Return (x, y) of the center of cell containing provided text 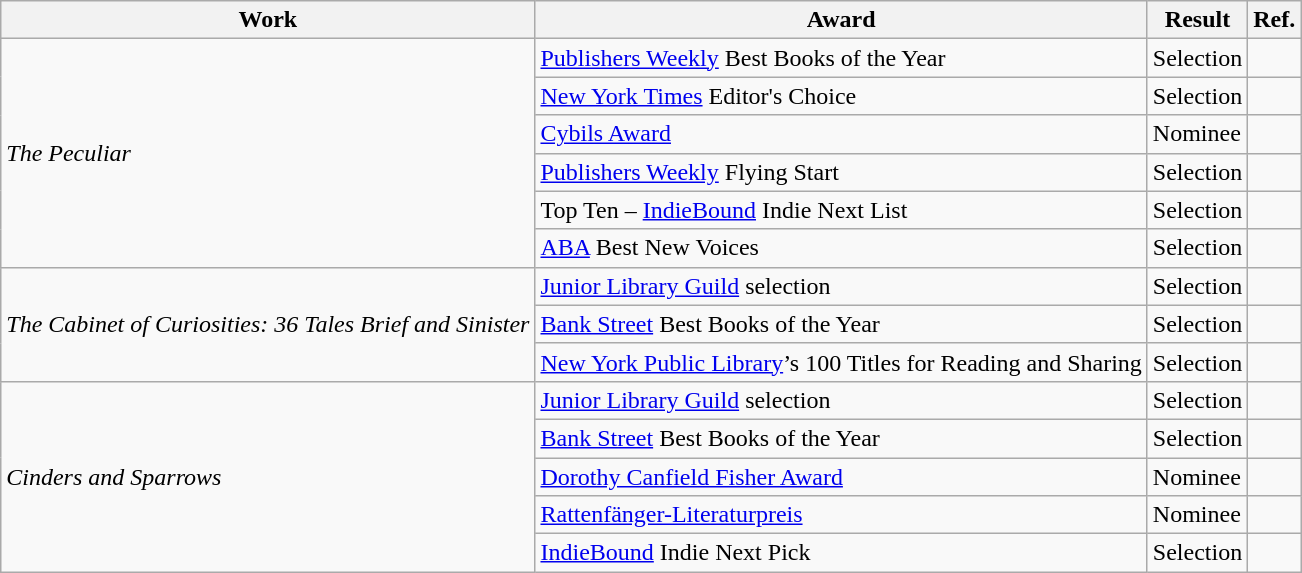
Cybils Award (841, 134)
The Cabinet of Curiosities: 36 Tales Brief and Sinister (268, 324)
Dorothy Canfield Fisher Award (841, 477)
Rattenfänger-Literaturpreis (841, 515)
Result (1197, 20)
New York Public Library’s 100 Titles for Reading and Sharing (841, 362)
Ref. (1274, 20)
IndieBound Indie Next Pick (841, 553)
ABA Best New Voices (841, 248)
Work (268, 20)
Cinders and Sparrows (268, 476)
Top Ten – IndieBound Indie Next List (841, 210)
Publishers Weekly Flying Start (841, 172)
New York Times Editor's Choice (841, 96)
Award (841, 20)
Publishers Weekly Best Books of the Year (841, 58)
The Peculiar (268, 153)
